From the cell containing the given text, extract its center point as [x, y] coordinate. 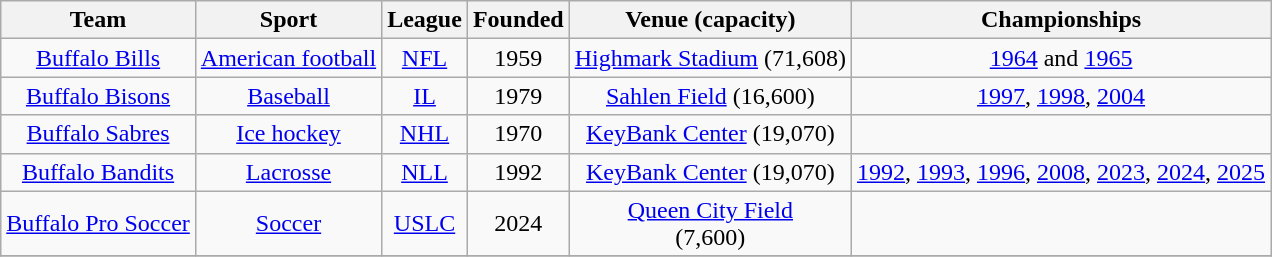
1979 [518, 96]
Soccer [288, 224]
Buffalo Sabres [98, 134]
Championships [1062, 20]
Buffalo Bandits [98, 172]
1992 [518, 172]
NFL [425, 58]
Lacrosse [288, 172]
1970 [518, 134]
Founded [518, 20]
1992, 1993, 1996, 2008, 2023, 2024, 2025 [1062, 172]
1997, 1998, 2004 [1062, 96]
1964 and 1965 [1062, 58]
Sahlen Field (16,600) [710, 96]
IL [425, 96]
Buffalo Pro Soccer [98, 224]
American football [288, 58]
USLC [425, 224]
NHL [425, 134]
Sport [288, 20]
1959 [518, 58]
Buffalo Bills [98, 58]
Highmark Stadium (71,608) [710, 58]
Venue (capacity) [710, 20]
Team [98, 20]
Ice hockey [288, 134]
2024 [518, 224]
League [425, 20]
Buffalo Bisons [98, 96]
Baseball [288, 96]
NLL [425, 172]
Queen City Field(7,600) [710, 224]
